Detect which cell encompasses the target text, then output its [X, Y] center coordinate. 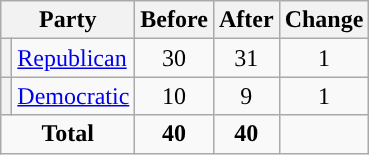
31 [246, 58]
Republican [74, 58]
Party [68, 20]
Total [68, 134]
After [246, 20]
Democratic [74, 96]
Change [324, 20]
Before [174, 20]
9 [246, 96]
10 [174, 96]
30 [174, 58]
